Return (x, y) of the center of cell containing provided text 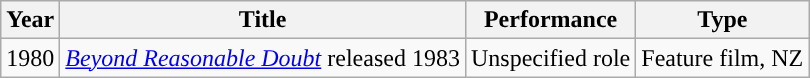
Title (263, 20)
Unspecified role (550, 58)
Year (30, 20)
Performance (550, 20)
Feature film, NZ (722, 58)
Type (722, 20)
Beyond Reasonable Doubt released 1983 (263, 58)
1980 (30, 58)
